Return the (x, y) coordinate for the center point of the cell that contains the specified text.  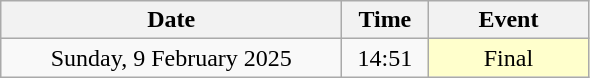
Time (385, 20)
14:51 (385, 58)
Event (508, 20)
Sunday, 9 February 2025 (172, 58)
Date (172, 20)
Final (508, 58)
